Identify which cell holds the provided text, then report its (x, y) central coordinate. 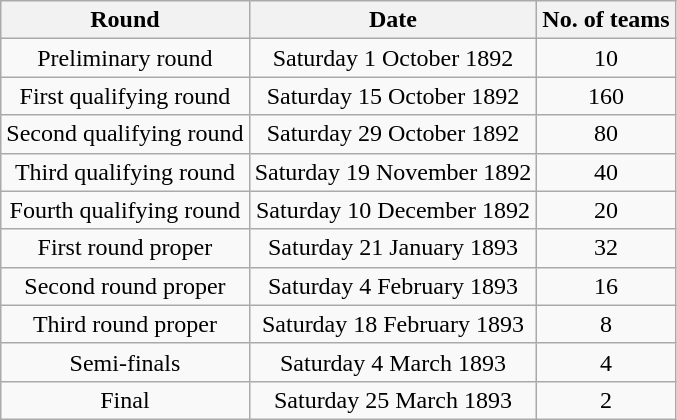
Third qualifying round (125, 172)
16 (606, 286)
Fourth qualifying round (125, 210)
Preliminary round (125, 58)
4 (606, 362)
8 (606, 324)
10 (606, 58)
160 (606, 96)
Second qualifying round (125, 134)
2 (606, 400)
Third round proper (125, 324)
Final (125, 400)
80 (606, 134)
Semi-finals (125, 362)
No. of teams (606, 20)
Date (393, 20)
20 (606, 210)
First qualifying round (125, 96)
Second round proper (125, 286)
First round proper (125, 248)
Saturday 19 November 1892 (393, 172)
Saturday 21 January 1893 (393, 248)
Round (125, 20)
40 (606, 172)
Saturday 1 October 1892 (393, 58)
Saturday 25 March 1893 (393, 400)
Saturday 10 December 1892 (393, 210)
Saturday 29 October 1892 (393, 134)
32 (606, 248)
Saturday 18 February 1893 (393, 324)
Saturday 4 March 1893 (393, 362)
Saturday 15 October 1892 (393, 96)
Saturday 4 February 1893 (393, 286)
